Determine the (X, Y) coordinate at the center of the cell enclosing the given text.  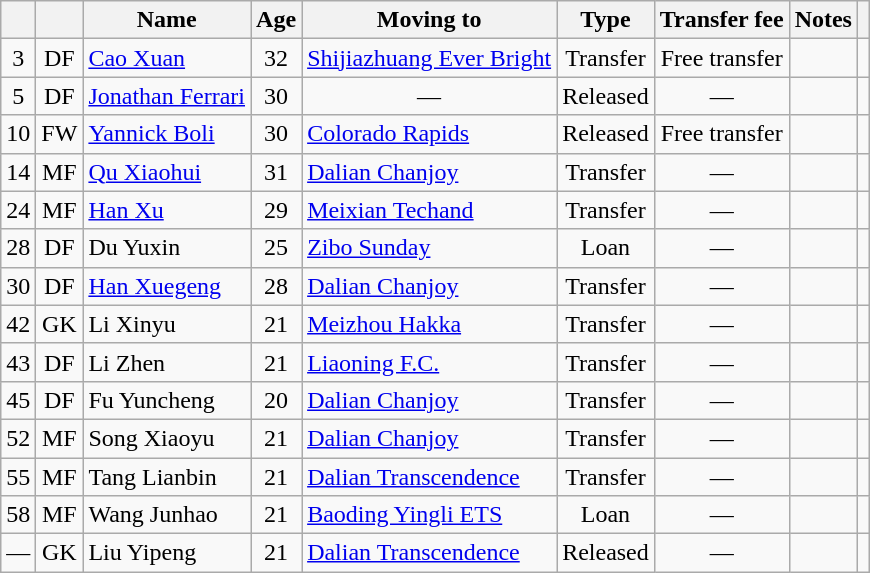
Age (276, 20)
Shijiazhuang Ever Bright (430, 58)
25 (276, 248)
24 (18, 210)
Fu Yuncheng (167, 400)
Yannick Boli (167, 134)
5 (18, 96)
Moving to (430, 20)
Type (606, 20)
Qu Xiaohui (167, 172)
14 (18, 172)
45 (18, 400)
Baoding Yingli ETS (430, 515)
42 (18, 324)
Han Xu (167, 210)
Notes (823, 20)
52 (18, 438)
Liu Yipeng (167, 553)
Han Xuegeng (167, 286)
Liaoning F.C. (430, 362)
Name (167, 20)
Zibo Sunday (430, 248)
55 (18, 477)
Transfer fee (722, 20)
Colorado Rapids (430, 134)
FW (60, 134)
Song Xiaoyu (167, 438)
Tang Lianbin (167, 477)
29 (276, 210)
Cao Xuan (167, 58)
10 (18, 134)
Meixian Techand (430, 210)
3 (18, 58)
43 (18, 362)
20 (276, 400)
31 (276, 172)
Jonathan Ferrari (167, 96)
32 (276, 58)
Wang Junhao (167, 515)
Li Xinyu (167, 324)
58 (18, 515)
Meizhou Hakka (430, 324)
Li Zhen (167, 362)
Du Yuxin (167, 248)
